Return [X, Y] of the center of cell containing provided text 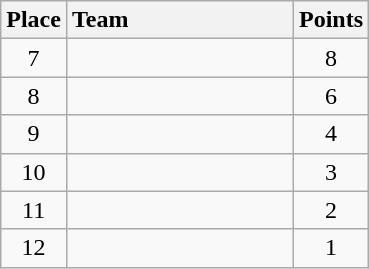
2 [332, 210]
6 [332, 96]
7 [34, 58]
Team [180, 20]
12 [34, 248]
10 [34, 172]
4 [332, 134]
1 [332, 248]
Points [332, 20]
9 [34, 134]
3 [332, 172]
Place [34, 20]
11 [34, 210]
